Return [x, y] of the center of cell containing provided text 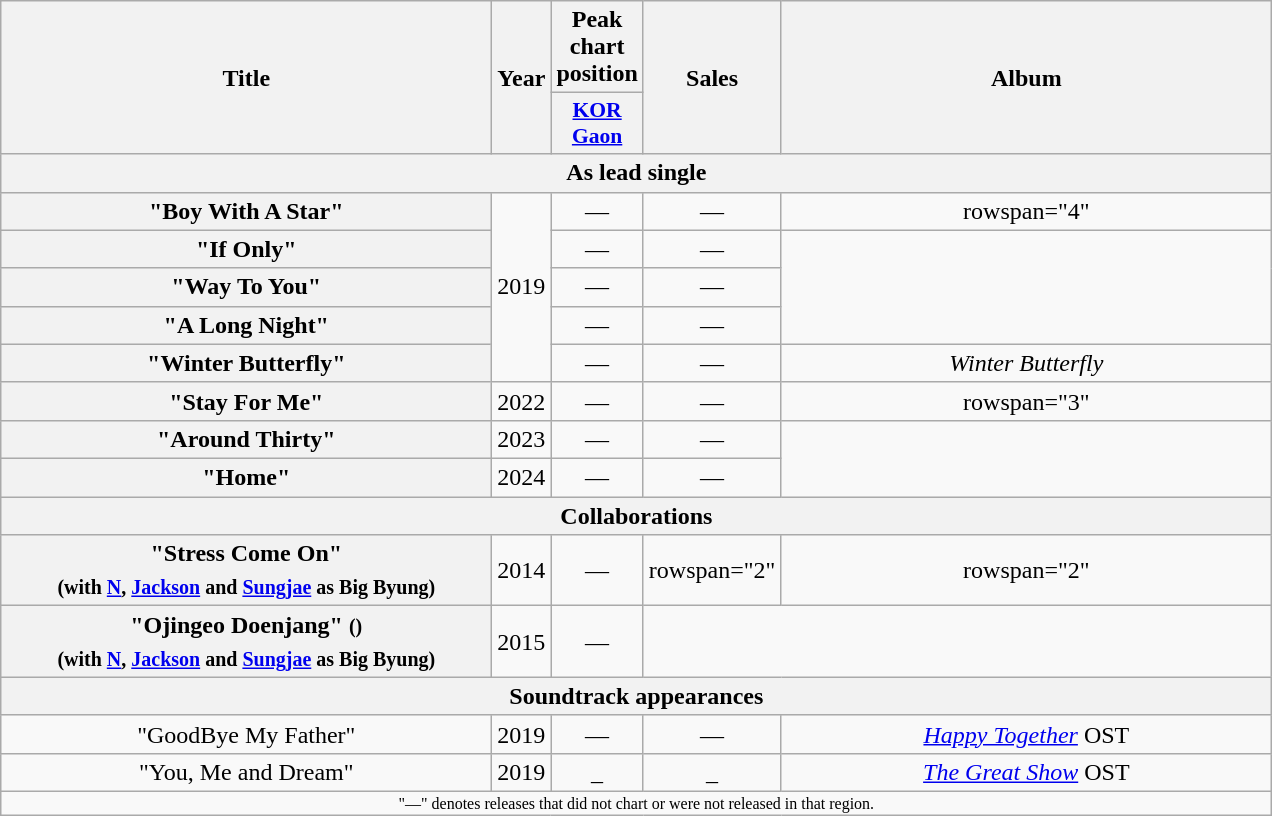
"—" denotes releases that did not chart or were not released in that region. [636, 803]
"Stay For Me" [246, 401]
Peak chart position [597, 47]
"Stress Come On"(with N, Jackson and Sungjae as Big Byung) [246, 570]
2023 [522, 439]
2024 [522, 477]
"Winter Butterfly" [246, 363]
rowspan="4" [1026, 211]
As lead single [636, 173]
Sales [712, 78]
KORGaon [597, 124]
Winter Butterfly [1026, 363]
"Around Thirty" [246, 439]
2015 [522, 642]
rowspan="3" [1026, 401]
"Boy With A Star" [246, 211]
"Home" [246, 477]
Happy Together OST [1026, 734]
Year [522, 78]
Soundtrack appearances [636, 696]
Title [246, 78]
"Way To You" [246, 287]
Collaborations [636, 515]
"A Long Night" [246, 325]
The Great Show OST [1026, 772]
Album [1026, 78]
"GoodBye My Father" [246, 734]
"If Only" [246, 249]
2014 [522, 570]
"Ojingeo Doenjang" ()(with N, Jackson and Sungjae as Big Byung) [246, 642]
"You, Me and Dream" [246, 772]
2022 [522, 401]
